Return [x, y] of the center of cell containing provided text 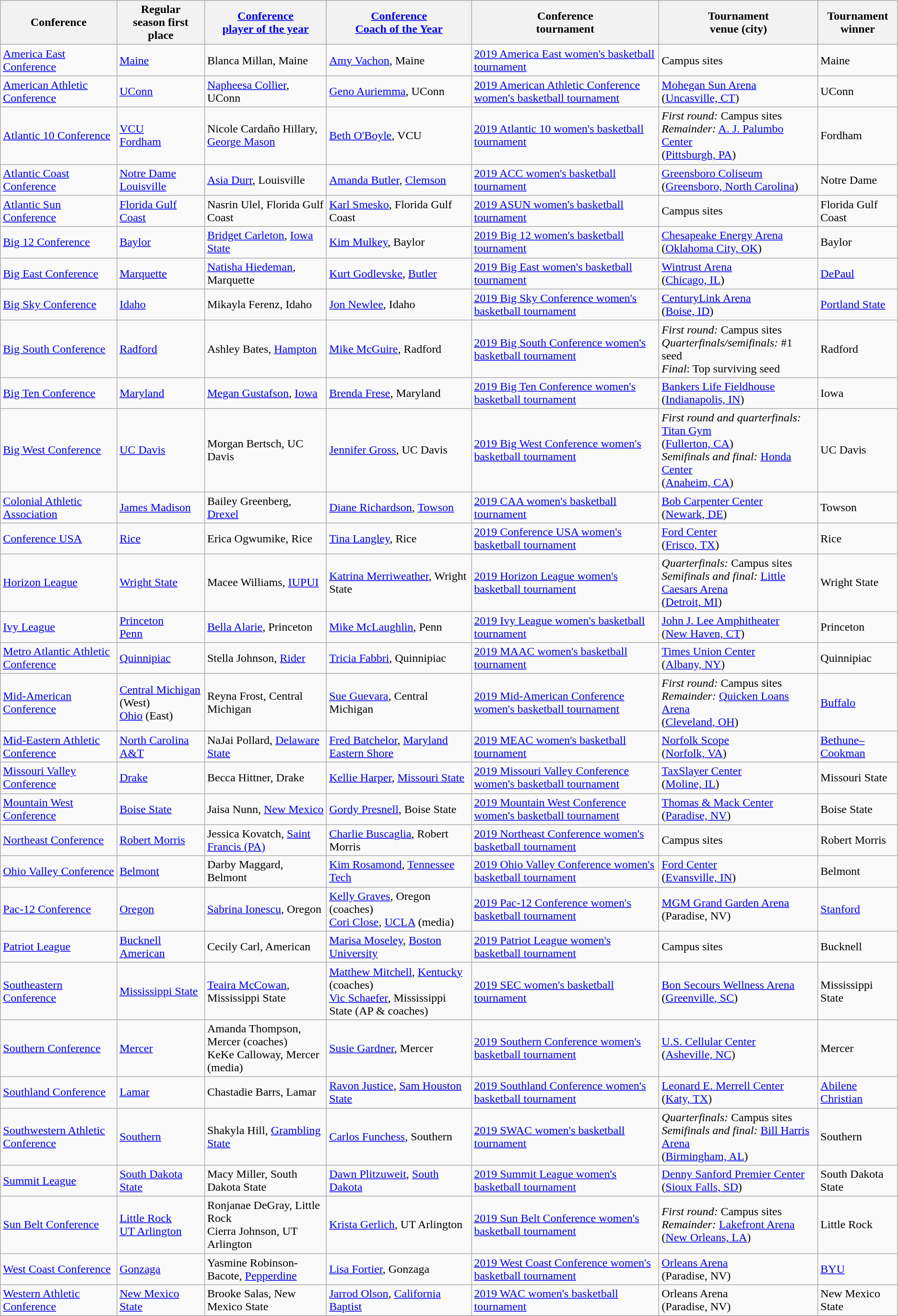
2019 Pac-12 Conference women's basketball tournament [565, 909]
John J. Lee Amphitheater(New Haven, CT) [739, 627]
Karl Smesko, Florida Gulf Coast [399, 211]
2019 Summit League women's basketball tournament [565, 1181]
Jessica Kovatch, Saint Francis (PA) [265, 840]
U.S. Cellular Center(Asheville, NC) [739, 1048]
First round: Campus sitesRemainder: Quicken Loans Arena(Cleveland, OH) [739, 703]
Ashley Bates, Hampton [265, 348]
Megan Gustafson, Iowa [265, 393]
Kurt Godlevske, Butler [399, 274]
MGM Grand Garden Arena(Paradise, NV) [739, 909]
Brooke Salas, New Mexico State [265, 1301]
Atlantic Coast Conference [59, 179]
Erica Ogwumike, Rice [265, 538]
DePaul [858, 274]
First round and quarterfinals: Titan Gym(Fullerton, CA)Semifinals and final: Honda Center(Anaheim, CA) [739, 450]
Reyna Frost, Central Michigan [265, 703]
NaJai Pollard, Delaware State [265, 747]
Greensboro Coliseum(Greensboro, North Carolina) [739, 179]
Geno Auriemma, UConn [399, 91]
Mohegan Sun Arena(Uncasville, CT) [739, 91]
Southwestern Athletic Conference [59, 1137]
Carlos Funchess, Southern [399, 1137]
2019 SWAC women's basketball tournament [565, 1137]
2019 SEC women's basketball tournament [565, 991]
Bethune–Cookman [858, 747]
Little RockUT Arlington [161, 1225]
Nicole Cardaño Hillary, George Mason [265, 135]
Atlantic Sun Conference [59, 211]
Fordham [858, 135]
Mountain West Conference [59, 809]
Summit League [59, 1181]
Fred Batchelor, Maryland Eastern Shore [399, 747]
Krista Gerlich, UT Arlington [399, 1225]
Big 12 Conference [59, 242]
Notre DameLouisville [161, 179]
Kellie Harper, Missouri State [399, 778]
Stanford [858, 909]
Napheesa Collier, UConn [265, 91]
Amy Vachon, Maine [399, 60]
Sue Guevara, Central Michigan [399, 703]
Chesapeake Energy Arena(Oklahoma City, OK) [739, 242]
Blanca Millan, Maine [265, 60]
Tournamentvenue (city) [739, 23]
Natisha Hiedeman, Marquette [265, 274]
2019 Ivy League women's basketball tournament [565, 627]
Abilene Christian [858, 1092]
2019 WAC women's basketball tournament [565, 1301]
Big Sky Conference [59, 304]
Susie Gardner, Mercer [399, 1048]
Ravon Justice, Sam Houston State [399, 1092]
Quarterfinals: Campus sitesSemifinals and final: Bill Harris Arena(Birmingham, AL) [739, 1137]
2019 West Coast Conference women's basketball tournament [565, 1269]
2019 Ohio Valley Conference women's basketball tournament [565, 872]
Jon Newlee, Idaho [399, 304]
Amanda Thompson, Mercer (coaches)KeKe Calloway, Mercer (media) [265, 1048]
Kim Mulkey, Baylor [399, 242]
First round: Campus sitesQuarterfinals/semifinals: #1 seedFinal: Top surviving seed [739, 348]
Patriot League [59, 946]
American Athletic Conference [59, 91]
Jarrod Olson, California Baptist [399, 1301]
Shakyla Hill, Grambling State [265, 1137]
2019 Sun Belt Conference women's basketball tournament [565, 1225]
Colonial Athletic Association [59, 507]
Regularseason first place [161, 23]
Bucknell [858, 946]
TaxSlayer Center(Moline, IL) [739, 778]
2019 Horizon League women's basketball tournament [565, 583]
First round: Campus sitesRemainder: A. J. Palumbo Center(Pittsburgh, PA) [739, 135]
Bailey Greenberg, Drexel [265, 507]
Metro Atlantic Athletic Conference [59, 658]
2019 Southland Conference women's basketball tournament [565, 1092]
Quarterfinals: Campus sitesSemifinals and final: Little Caesars Arena(Detroit, MI) [739, 583]
Princeton [858, 627]
2019 Big Ten Conference women's basketball tournament [565, 393]
West Coast Conference [59, 1269]
ConferenceCoach of the Year [399, 23]
Bankers Life Fieldhouse(Indianapolis, IN) [739, 393]
Conference [59, 23]
VCUFordham [161, 135]
Diane Richardson, Towson [399, 507]
2019 Southern Conference women's basketball tournament [565, 1048]
2019 Mid-American Conference women's basketball tournament [565, 703]
North Carolina A&T [161, 747]
America East Conference [59, 60]
Northeast Conference [59, 840]
2019 Big East women's basketball tournament [565, 274]
2019 MEAC women's basketball tournament [565, 747]
Maryland [161, 393]
Teaira McCowan, Mississippi State [265, 991]
Macy Miller, South Dakota State [265, 1181]
2019 Big Sky Conference women's basketball tournament [565, 304]
2019 Big 12 women's basketball tournament [565, 242]
Ohio Valley Conference [59, 872]
Leonard E. Merrell Center(Katy, TX) [739, 1092]
Buffalo [858, 703]
Morgan Bertsch, UC Davis [265, 450]
BucknellAmerican [161, 946]
2019 ASUN women's basketball tournament [565, 211]
Sun Belt Conference [59, 1225]
Oregon [161, 909]
Ford Center(Frisco, TX) [739, 538]
Idaho [161, 304]
Ford Center(Evansville, IN) [739, 872]
Ivy League [59, 627]
Brenda Frese, Maryland [399, 393]
Jennifer Gross, UC Davis [399, 450]
2019 Mountain West Conference women's basketball tournament [565, 809]
Western Athletic Conference [59, 1301]
Denny Sanford Premier Center(Sioux Falls, SD) [739, 1181]
Bridget Carleton, Iowa State [265, 242]
Asia Durr, Louisville [265, 179]
2019 Conference USA women's basketball tournament [565, 538]
Big Ten Conference [59, 393]
Ronjanae DeGray, Little RockCierra Johnson, UT Arlington [265, 1225]
Tournamentwinner [858, 23]
Gonzaga [161, 1269]
Missouri Valley Conference [59, 778]
Norfolk Scope(Norfolk, VA) [739, 747]
Little Rock [858, 1225]
Marisa Moseley, Boston University [399, 946]
Lisa Fortier, Gonzaga [399, 1269]
Nasrin Ulel, Florida Gulf Coast [265, 211]
Big West Conference [59, 450]
Times Union Center(Albany, NY) [739, 658]
Lamar [161, 1092]
Marquette [161, 274]
Notre Dame [858, 179]
2019 Patriot League women's basketball tournament [565, 946]
Yasmine Robinson-Bacote, Pepperdine [265, 1269]
Portland State [858, 304]
Katrina Merriweather, Wright State [399, 583]
Cecily Carl, American [265, 946]
Pac-12 Conference [59, 909]
Bella Alarie, Princeton [265, 627]
Horizon League [59, 583]
Iowa [858, 393]
Kelly Graves, Oregon (coaches)Cori Close, UCLA (media) [399, 909]
2019 American Athletic Conference women's basketball tournament [565, 91]
2019 MAAC women's basketball tournament [565, 658]
Conferencetournament [565, 23]
2019 Big West Conference women's basketball tournament [565, 450]
Tricia Fabbri, Quinnipiac [399, 658]
Mid-American Conference [59, 703]
Jaisa Nunn, New Mexico [265, 809]
Chastadie Barrs, Lamar [265, 1092]
Conferenceplayer of the year [265, 23]
PrincetonPenn [161, 627]
Towson [858, 507]
2019 Atlantic 10 women's basketball tournament [565, 135]
Southern Conference [59, 1048]
Beth O'Boyle, VCU [399, 135]
Conference USA [59, 538]
Southland Conference [59, 1092]
2019 ACC women's basketball tournament [565, 179]
Stella Johnson, Rider [265, 658]
Drake [161, 778]
Amanda Butler, Clemson [399, 179]
James Madison [161, 507]
Dawn Plitzuweit, South Dakota [399, 1181]
Gordy Presnell, Boise State [399, 809]
Mikayla Ferenz, Idaho [265, 304]
Charlie Buscaglia, Robert Morris [399, 840]
Mike McLaughlin, Penn [399, 627]
2019 Missouri Valley Conference women's basketball tournament [565, 778]
Thomas & Mack Center(Paradise, NV) [739, 809]
Wintrust Arena(Chicago, IL) [739, 274]
BYU [858, 1269]
2019 Northeast Conference women's basketball tournament [565, 840]
Mid-Eastern Athletic Conference [59, 747]
Big South Conference [59, 348]
Southeastern Conference [59, 991]
Bon Secours Wellness Arena(Greenville, SC) [739, 991]
Mike McGuire, Radford [399, 348]
Missouri State [858, 778]
Bob Carpenter Center(Newark, DE) [739, 507]
Big East Conference [59, 274]
Macee Williams, IUPUI [265, 583]
Kim Rosamond, Tennessee Tech [399, 872]
Tina Langley, Rice [399, 538]
2019 America East women's basketball tournament [565, 60]
Atlantic 10 Conference [59, 135]
Matthew Mitchell, Kentucky (coaches)Vic Schaefer, Mississippi State (AP & coaches) [399, 991]
First round: Campus sitesRemainder: Lakefront Arena(New Orleans, LA) [739, 1225]
Becca Hittner, Drake [265, 778]
2019 Big South Conference women's basketball tournament [565, 348]
Sabrina Ionescu, Oregon [265, 909]
Central Michigan (West)Ohio (East) [161, 703]
2019 CAA women's basketball tournament [565, 507]
Darby Maggard, Belmont [265, 872]
CenturyLink Arena(Boise, ID) [739, 304]
